Locate the cell with the specified text and output its (X, Y) center coordinate. 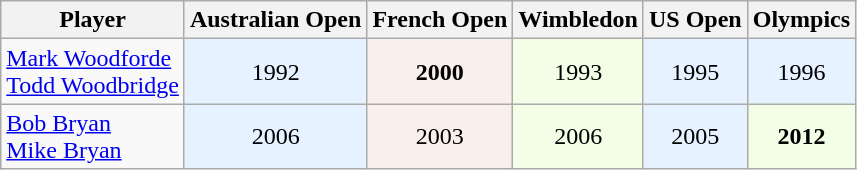
Mark Woodforde Todd Woodbridge (93, 72)
French Open (440, 20)
Olympics (801, 20)
2005 (695, 136)
1995 (695, 72)
Australian Open (275, 20)
2003 (440, 136)
Bob Bryan Mike Bryan (93, 136)
Player (93, 20)
1996 (801, 72)
Wimbledon (578, 20)
2000 (440, 72)
US Open (695, 20)
1992 (275, 72)
1993 (578, 72)
2012 (801, 136)
